Detect which cell encompasses the target text, then output its [x, y] center coordinate. 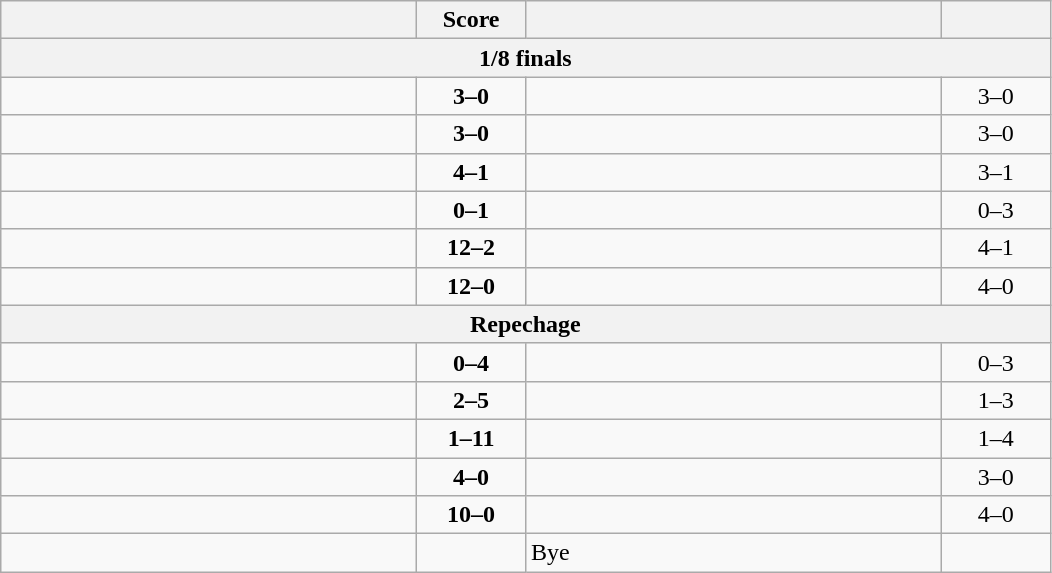
3–1 [996, 172]
Score [472, 20]
0–4 [472, 362]
10–0 [472, 515]
1–11 [472, 438]
2–5 [472, 400]
1–3 [996, 400]
12–0 [472, 286]
Repechage [526, 324]
12–2 [472, 248]
1–4 [996, 438]
1/8 finals [526, 58]
Bye [733, 553]
0–1 [472, 210]
